Return the (X, Y) coordinate for the center point of the cell that contains the specified text.  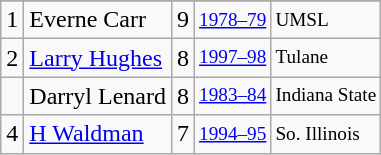
Indiana State (326, 96)
7 (182, 134)
1978–79 (233, 20)
1983–84 (233, 96)
1 (12, 20)
Tulane (326, 58)
So. Illinois (326, 134)
Darryl Lenard (98, 96)
UMSL (326, 20)
Everne Carr (98, 20)
2 (12, 58)
Larry Hughes (98, 58)
1994–95 (233, 134)
H Waldman (98, 134)
4 (12, 134)
9 (182, 20)
1997–98 (233, 58)
